Return [x, y] of the center of cell containing provided text 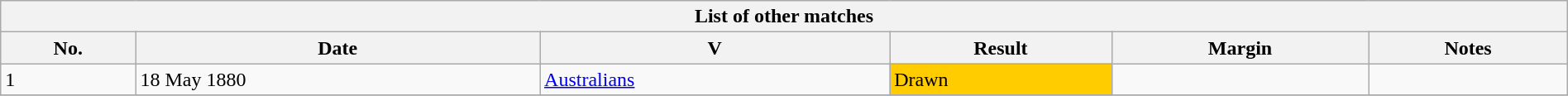
1 [68, 79]
Australians [715, 79]
List of other matches [784, 17]
Notes [1468, 48]
Drawn [1001, 79]
Date [337, 48]
V [715, 48]
Margin [1241, 48]
Result [1001, 48]
18 May 1880 [337, 79]
No. [68, 48]
